Identify which cell holds the provided text, then report its (x, y) central coordinate. 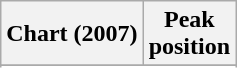
Peakposition (189, 34)
Chart (2007) (72, 34)
